Search for the cell housing the specified text and yield its (X, Y) center coordinate. 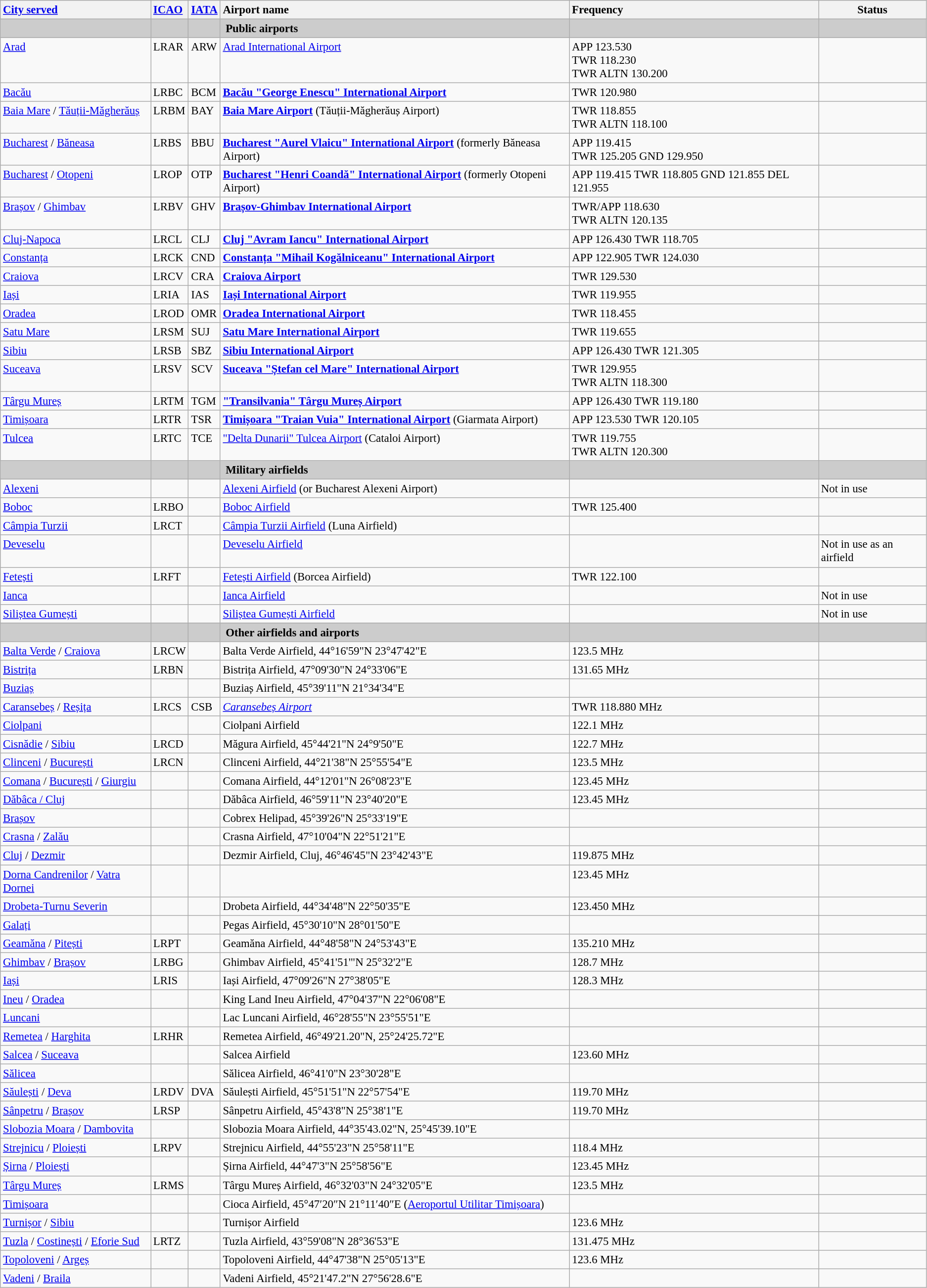
Suceava "Ștefan cel Mare" International Airport (395, 376)
Bacău "George Enescu" International Airport (395, 93)
Drobeta-Turnu Severin (76, 906)
Iași International Airport (395, 294)
Cioca Airfield, 45°47′20″N 21°11′40″E (Aeroportul Utilitar Timișoara) (395, 1204)
Baia Mare / Tăuții-Măgherăuș (76, 118)
Strejnicu / Ploiești (76, 1148)
Suceava (76, 376)
Bucharest / Otopeni (76, 181)
TGM (204, 401)
LRCK (170, 257)
"Delta Dunarii" Tulcea Airport (Cataloi Airport) (395, 445)
Strejnicu Airfield, 44°55'23"N 25°58'11"E (395, 1148)
TWR 122.100 (694, 576)
IATA (204, 10)
Brașov / Ghimbav (76, 214)
Bistrița (76, 669)
131.65 MHz (694, 669)
Câmpia Turzii Airfield (Luna Airfield) (395, 526)
Public airports (395, 29)
Tuzla / Costinești / Eforie Sud (76, 1241)
Caransebeș Airport (395, 707)
APP 126.430 TWR 118.705 (694, 239)
135.210 MHz (694, 943)
Not in use as an airfield (873, 551)
Pegas Airfield, 45°30'10"N 28°01'50"E (395, 925)
CND (204, 257)
Topoloveni / Argeș (76, 1260)
Caransebeș / Reșița (76, 707)
Balta Verde / Craiova (76, 651)
BAY (204, 118)
LRBG (170, 962)
LRAR (170, 60)
Drobeta Airfield, 44°34'48"N 22°50'35"E (395, 906)
Șirna Airfield, 44°47'3"N 25°58'56"E (395, 1167)
Ghimbav / Brașov (76, 962)
LRFT (170, 576)
TWR 119.755TWR ALTN 120.300 (694, 445)
Cobrex Helipad, 45°39'26"N 25°33'19"E (395, 818)
LRCD (170, 744)
LRBN (170, 669)
King Land Ineu Airfield, 47°04'37"N 22°06'08"E (395, 999)
LRMS (170, 1185)
LRIA (170, 294)
Iași Airfield, 47°09'26"N 27°38'05"E (395, 981)
Military airfields (395, 470)
118.4 MHz (694, 1148)
Sălicea (76, 1074)
LRCT (170, 526)
APP 126.430 TWR 119.180 (694, 401)
Clinceni Airfield, 44°21'38"N 25°55'54"E (395, 763)
TSR (204, 420)
Tuzla Airfield, 43°59'08"N 28°36'53"E (395, 1241)
Salcea / Suceava (76, 1055)
Alexeni (76, 489)
Târgu Mureș Airfield, 46°32'03"N 24°32'05"E (395, 1185)
LRTZ (170, 1241)
Arad International Airport (395, 60)
Galați (76, 925)
Other airfields and airports (395, 632)
TWR 118.855TWR ALTN 118.100 (694, 118)
Balta Verde Airfield, 44°16'59"N 23°47'42"E (395, 651)
Lac Luncani Airfield, 46°28'55"N 23°55'51"E (395, 1018)
Luncani (76, 1018)
Ianca Airfield (395, 595)
TWR/APP 118.630TWR ALTN 120.135 (694, 214)
128.7 MHz (694, 962)
Ciolpani (76, 725)
TCE (204, 445)
Bacău (76, 93)
CSB (204, 707)
TWR 120.980 (694, 93)
Săulești Airfield, 45°51'51"N 22°57'54"E (395, 1092)
Buziaș Airfield, 45°39'11"N 21°34'34"E (395, 688)
CRA (204, 276)
Bistrița Airfield, 47°09'30"N 24°33'06"E (395, 669)
APP 123.530TWR 118.230TWR ALTN 130.200 (694, 60)
Oradea (76, 313)
LRSV (170, 376)
Dorna Candrenilor / Vatra Dornei (76, 881)
123.450 MHz (694, 906)
SBZ (204, 350)
Vadeni / Braila (76, 1278)
OMR (204, 313)
LRSP (170, 1111)
Comana / București / Giurgiu (76, 781)
Boboc (76, 507)
BBU (204, 149)
OTP (204, 181)
Salcea Airfield (395, 1055)
Sibiu International Airport (395, 350)
Cluj-Napoca (76, 239)
Șirna / Ploiești (76, 1167)
Fetești Airfield (Borcea Airfield) (395, 576)
LRCW (170, 651)
LROD (170, 313)
SCV (204, 376)
LRCN (170, 763)
Satu Mare International Airport (395, 332)
CLJ (204, 239)
LRPT (170, 943)
LRIS (170, 981)
APP 119.415 TWR 118.805 GND 121.855 DEL 121.955 (694, 181)
Status (873, 10)
TWR 118.455 (694, 313)
Oradea International Airport (395, 313)
Brașov (76, 818)
Deveselu Airfield (395, 551)
Arad (76, 60)
APP 119.415TWR 125.205 GND 129.950 (694, 149)
Dăbâca / Cluj (76, 800)
Turnișor / Sibiu (76, 1222)
LRBS (170, 149)
TWR 129.955TWR ALTN 118.300 (694, 376)
LRSB (170, 350)
Deveselu (76, 551)
131.475 MHz (694, 1241)
TWR 129.530 (694, 276)
LRBV (170, 214)
Fetești (76, 576)
Topoloveni Airfield, 44°47'38"N 25°05'13"E (395, 1260)
119.875 MHz (694, 856)
APP 123.530 TWR 120.105 (694, 420)
Bucharest "Aurel Vlaicu" International Airport (formerly Băneasa Airport) (395, 149)
Remetea Airfield, 46°49'21.20"N, 25°24'25.72"E (395, 1036)
APP 122.905 TWR 124.030 (694, 257)
Geamăna / Pitești (76, 943)
Sânpetru / Brașov (76, 1111)
LRTR (170, 420)
TWR 125.400 (694, 507)
LRBM (170, 118)
Alexeni Airfield (or Bucharest Alexeni Airport) (395, 489)
Airport name (395, 10)
Baia Mare Airport (Tăuții-Măgherăuș Airport) (395, 118)
TWR 118.880 MHz (694, 707)
Sibiu (76, 350)
ARW (204, 60)
Siliștea Gumești (76, 614)
Ciolpani Airfield (395, 725)
Câmpia Turzii (76, 526)
Sălicea Airfield, 46°41'0"N 23°30'28"E (395, 1074)
Frequency (694, 10)
Săulești / Deva (76, 1092)
Slobozia Moara / Dambovita (76, 1129)
LRSM (170, 332)
Timișoara "Traian Vuia" International Airport (Giarmata Airport) (395, 420)
Ianca (76, 595)
Crasna Airfield, 47°10'04"N 22°51'21"E (395, 837)
Siliștea Gumești Airfield (395, 614)
TWR 119.655 (694, 332)
LRCV (170, 276)
Slobozia Moara Airfield, 44°35'43.02"N, 25°45'39.10"E (395, 1129)
City served (76, 10)
Vadeni Airfield, 45°21'47.2"N 27°56'28.6"E (395, 1278)
Geamăna Airfield, 44°48'58"N 24°53'43"E (395, 943)
Clinceni / București (76, 763)
BCM (204, 93)
LROP (170, 181)
Constanța "Mihail Kogălniceanu" International Airport (395, 257)
Brașov-Ghimbav International Airport (395, 214)
LRTM (170, 401)
Satu Mare (76, 332)
Măgura Airfield, 45°44'21"N 24°9'50"E (395, 744)
LRDV (170, 1092)
Dezmir Airfield, Cluj, 46°46'45"N 23°42'43"E (395, 856)
122.7 MHz (694, 744)
SUJ (204, 332)
LRTC (170, 445)
DVA (204, 1092)
LRBO (170, 507)
LRHR (170, 1036)
123.60 MHz (694, 1055)
ICAO (170, 10)
Craiova Airport (395, 276)
122.1 MHz (694, 725)
Bucharest "Henri Coandă" International Airport (formerly Otopeni Airport) (395, 181)
Cisnădie / Sibiu (76, 744)
Buziaș (76, 688)
IAS (204, 294)
Remetea / Harghita (76, 1036)
Cluj "Avram Iancu" International Airport (395, 239)
LRPV (170, 1148)
APP 126.430 TWR 121.305 (694, 350)
LRCL (170, 239)
Ineu / Oradea (76, 999)
Tulcea (76, 445)
Bucharest / Băneasa (76, 149)
"Transilvania" Târgu Mureș Airport (395, 401)
GHV (204, 214)
Crasna / Zalău (76, 837)
Sânpetru Airfield, 45°43'8"N 25°38'1"E (395, 1111)
LRCS (170, 707)
Craiova (76, 276)
Constanța (76, 257)
Comana Airfield, 44°12'01"N 26°08'23"E (395, 781)
128.3 MHz (694, 981)
Boboc Airfield (395, 507)
LRBC (170, 93)
Ghimbav Airfield, 45°41'51'"N 25°32'2"E (395, 962)
Turnișor Airfield (395, 1222)
Cluj / Dezmir (76, 856)
Dăbâca Airfield, 46°59'11"N 23°40'20"E (395, 800)
TWR 119.955 (694, 294)
